Detect which cell encompasses the target text, then output its [x, y] center coordinate. 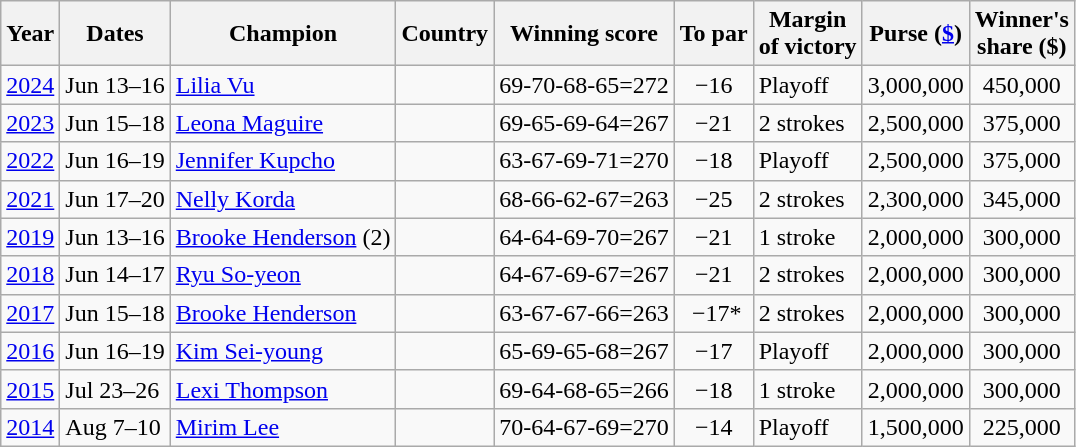
Jennifer Kupcho [283, 161]
2016 [30, 351]
70-64-67-69=270 [584, 427]
−16 [714, 85]
2019 [30, 237]
Mirim Lee [283, 427]
2023 [30, 123]
−14 [714, 427]
Lilia Vu [283, 85]
2,300,000 [916, 199]
Nelly Korda [283, 199]
Brooke Henderson [283, 313]
64-64-69-70=267 [584, 237]
Jun 14–17 [115, 275]
Winning score [584, 34]
450,000 [1022, 85]
1,500,000 [916, 427]
Jul 23–26 [115, 389]
Ryu So-yeon [283, 275]
63-67-69-71=270 [584, 161]
225,000 [1022, 427]
Country [445, 34]
2014 [30, 427]
Marginof victory [808, 34]
2015 [30, 389]
Winner'sshare ($) [1022, 34]
Leona Maguire [283, 123]
64-67-69-67=267 [584, 275]
Champion [283, 34]
Lexi Thompson [283, 389]
Brooke Henderson (2) [283, 237]
2017 [30, 313]
2021 [30, 199]
Purse ($) [916, 34]
Year [30, 34]
69-64-68-65=266 [584, 389]
68-66-62-67=263 [584, 199]
2022 [30, 161]
2018 [30, 275]
3,000,000 [916, 85]
−17 [714, 351]
345,000 [1022, 199]
63-67-67-66=263 [584, 313]
69-65-69-64=267 [584, 123]
Kim Sei-young [283, 351]
−25 [714, 199]
To par [714, 34]
Dates [115, 34]
69-70-68-65=272 [584, 85]
−17* [714, 313]
Jun 17–20 [115, 199]
65-69-65-68=267 [584, 351]
Aug 7–10 [115, 427]
2024 [30, 85]
